From the cell containing the given text, extract its center point as (x, y) coordinate. 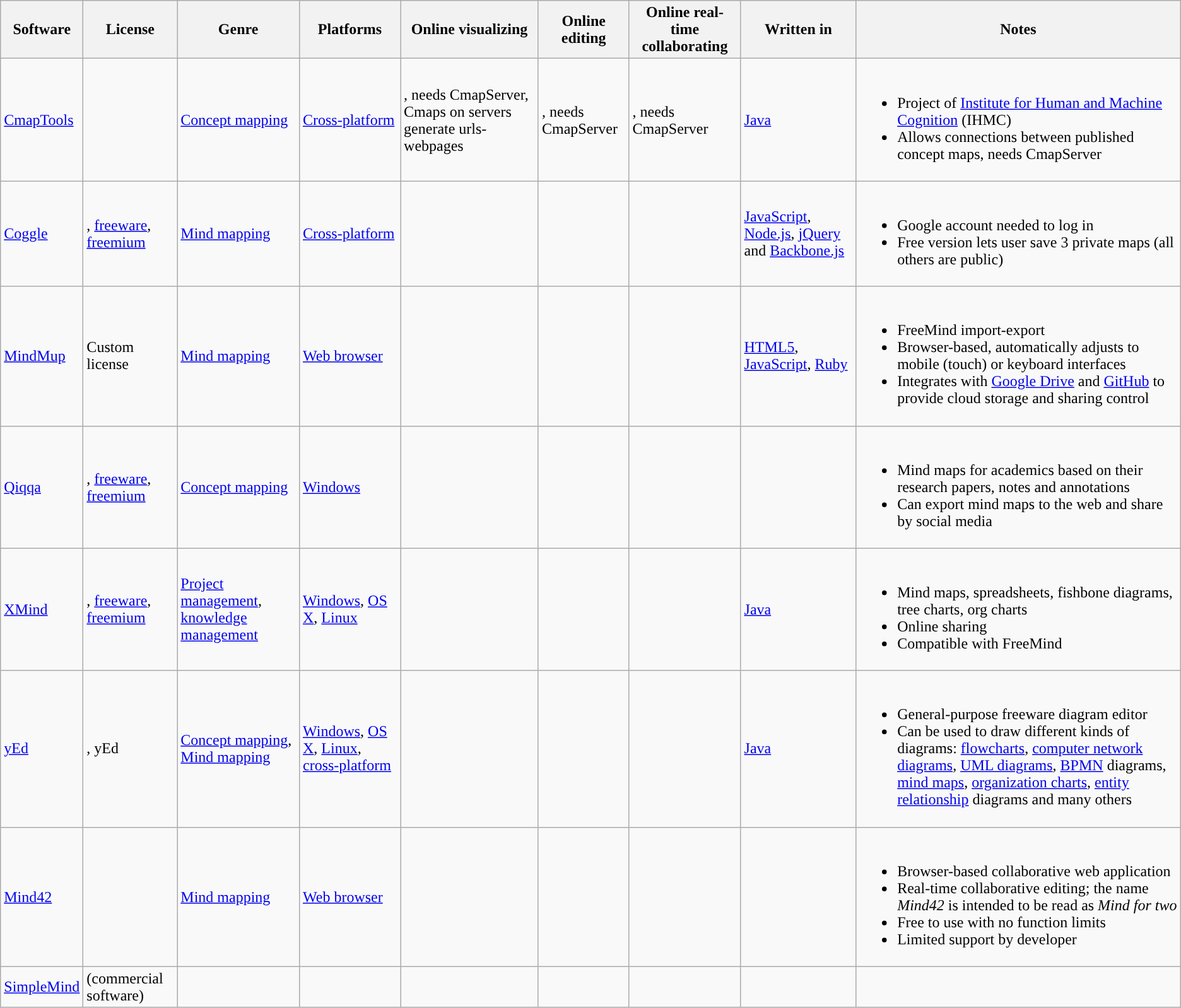
Software (42, 30)
Project management, knowledge management (238, 609)
Mind maps for academics based on their research papers, notes and annotationsCan export mind maps to the web and share by social media (1018, 487)
, needs CmapServer, Cmaps on servers generate urls-webpages (469, 120)
HTML5, JavaScript, Ruby (799, 356)
CmapTools (42, 120)
Qiqqa (42, 487)
Online editing (584, 30)
Notes (1018, 30)
Google account needed to log inFree version lets user save 3 private maps (all others are public) (1018, 233)
Mind maps, spreadsheets, fishbone diagrams, tree charts, org chartsOnline sharingCompatible with FreeMind (1018, 609)
Genre (238, 30)
Concept mapping, Mind mapping (238, 749)
MindMup (42, 356)
(commercial software) (130, 987)
, yEd (130, 749)
Windows, OS X, Linux (350, 609)
Online real-time collaborating (685, 30)
Project of Institute for Human and Machine Cognition (IHMC)Allows connections between published concept maps, needs CmapServer (1018, 120)
SimpleMind (42, 987)
Custom license (130, 356)
Windows, OS X, Linux, cross-platform (350, 749)
XMind (42, 609)
JavaScript, Node.js, jQuery and Backbone.js (799, 233)
Mind42 (42, 897)
Platforms (350, 30)
yEd (42, 749)
Written in (799, 30)
License (130, 30)
Coggle (42, 233)
Online visualizing (469, 30)
Windows (350, 487)
